Detect which cell encompasses the target text, then output its (X, Y) center coordinate. 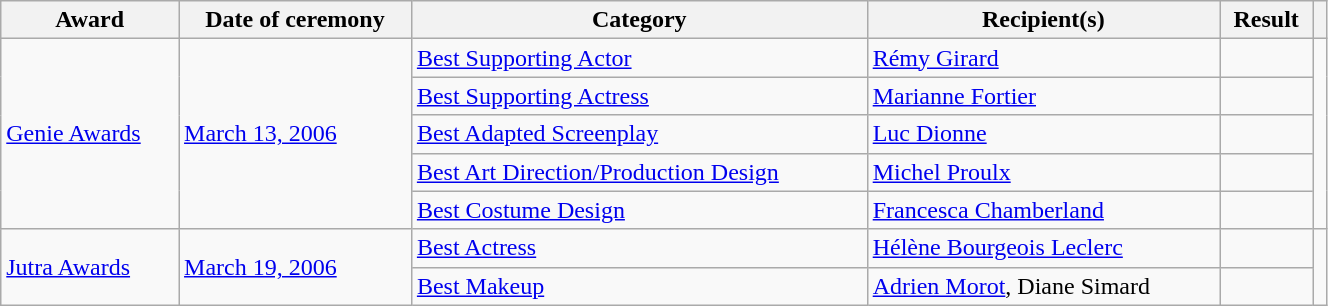
Francesca Chamberland (1043, 210)
Award (90, 20)
Best Adapted Screenplay (639, 134)
March 19, 2006 (296, 267)
Luc Dionne (1043, 134)
Hélène Bourgeois Leclerc (1043, 248)
Rémy Girard (1043, 58)
Michel Proulx (1043, 172)
Best Supporting Actress (639, 96)
Best Makeup (639, 286)
Best Supporting Actor (639, 58)
Jutra Awards (90, 267)
Recipient(s) (1043, 20)
Adrien Morot, Diane Simard (1043, 286)
Genie Awards (90, 134)
Result (1266, 20)
Category (639, 20)
Best Actress (639, 248)
Marianne Fortier (1043, 96)
Date of ceremony (296, 20)
Best Costume Design (639, 210)
Best Art Direction/Production Design (639, 172)
March 13, 2006 (296, 134)
